Locate the cell with the specified text and output its (X, Y) center coordinate. 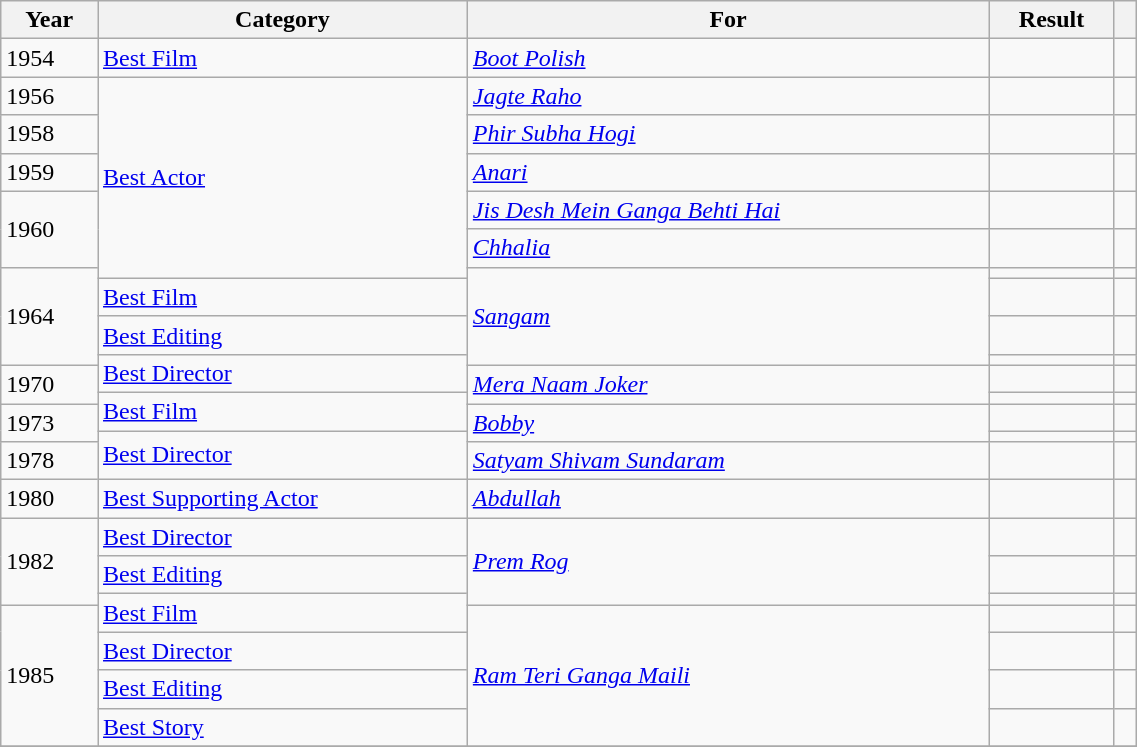
1954 (50, 58)
1959 (50, 172)
1978 (50, 461)
Satyam Shivam Sundaram (728, 461)
For (728, 20)
Jis Desh Mein Ganga Behti Hai (728, 210)
1960 (50, 229)
Ram Teri Ganga Maili (728, 676)
Mera Naam Joker (728, 384)
1980 (50, 499)
Result (1052, 20)
Best Actor (283, 178)
Sangam (728, 316)
Year (50, 20)
Abdullah (728, 499)
1956 (50, 96)
Jagte Raho (728, 96)
Boot Polish (728, 58)
Phir Subha Hogi (728, 134)
1982 (50, 562)
Bobby (728, 423)
Anari (728, 172)
1973 (50, 423)
Chhalia (728, 248)
1970 (50, 384)
Best Story (283, 727)
Prem Rog (728, 562)
1958 (50, 134)
1964 (50, 316)
Category (283, 20)
Best Supporting Actor (283, 499)
1985 (50, 676)
